From the cell containing the given text, extract its center point as (X, Y) coordinate. 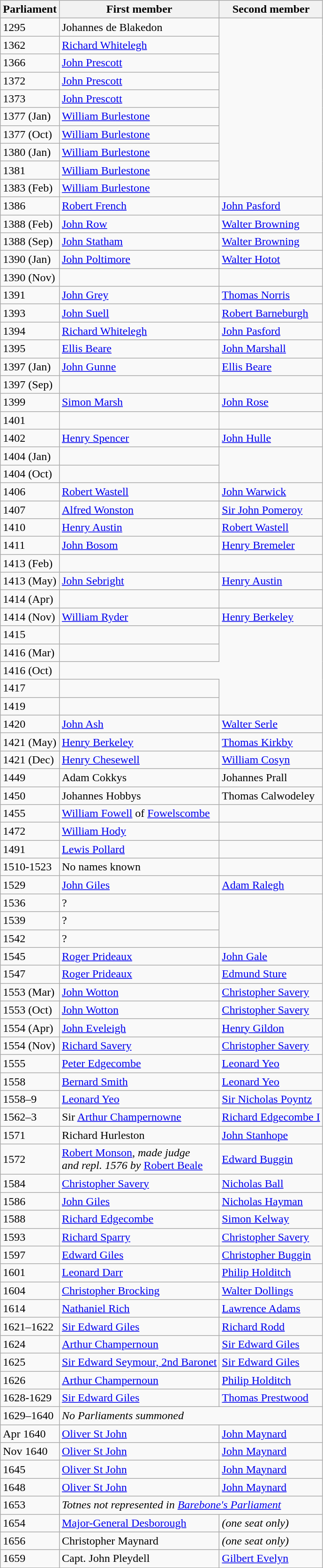
Richard Sparry (139, 1237)
Leonard Darr (139, 1273)
1419 (30, 706)
Lawrence Adams (271, 1308)
Christopher Buggin (271, 1255)
1529 (30, 885)
1391 (30, 295)
Richard Hurleston (139, 1135)
1404 (Jan) (30, 456)
Nicholas Hayman (271, 1201)
1397 (Jan) (30, 367)
1390 (Nov) (30, 277)
1554 (Apr) (30, 1028)
1404 (Oct) (30, 474)
Totnes not represented in Barebone's Parliament (191, 1505)
Thomas Calwodeley (271, 796)
Capt. John Pleydell (139, 1559)
John Statham (139, 242)
Gilbert Evelyn (271, 1559)
Walter Serle (271, 724)
1394 (30, 331)
Apr 1640 (30, 1434)
1601 (30, 1273)
1555 (30, 1063)
First member (139, 9)
Sir Edward Seymour, 2nd Baronet (139, 1362)
Henry Chesewell (139, 760)
John Suell (139, 313)
1397 (Sep) (30, 384)
Bernard Smith (139, 1081)
Johannes Hobbys (139, 796)
John Gunne (139, 367)
1659 (30, 1559)
Robert Monson, made judge and repl. 1576 by Robert Beale (139, 1160)
Second member (271, 9)
1414 (Nov) (30, 617)
Sir Nicholas Poyntz (271, 1099)
Johannes Prall (271, 777)
1386 (30, 206)
John Row (139, 224)
1415 (30, 635)
Edward Giles (139, 1255)
Christopher Brocking (139, 1291)
1628-1629 (30, 1398)
1586 (30, 1201)
1510-1523 (30, 867)
1383 (Feb) (30, 188)
1571 (30, 1135)
Walter Hotot (271, 260)
Adam Ralegh (271, 885)
John Hulle (271, 438)
1416 (Mar) (30, 653)
1542 (30, 938)
John Poltimore (139, 260)
1653 (30, 1505)
Thomas Prestwood (271, 1398)
1295 (30, 27)
1593 (30, 1237)
1450 (30, 796)
1407 (30, 509)
John Sebright (139, 581)
Simon Kelway (271, 1219)
1449 (30, 777)
Henry Bremeler (271, 546)
1584 (30, 1184)
1625 (30, 1362)
Simon Marsh (139, 402)
1406 (30, 492)
John Bosom (139, 546)
No Parliaments summoned (191, 1416)
1390 (Jan) (30, 260)
1539 (30, 921)
Major-General Desborough (139, 1523)
1414 (Apr) (30, 599)
1654 (30, 1523)
1554 (Nov) (30, 1045)
1393 (30, 313)
William Fowell of Fowelscombe (139, 814)
1420 (30, 724)
John Stanhope (271, 1135)
1372 (30, 81)
1381 (30, 170)
1629–1640 (30, 1416)
Edward Buggin (271, 1160)
1395 (30, 349)
1472 (30, 831)
Richard Savery (139, 1045)
Johannes de Blakedon (139, 27)
1413 (May) (30, 581)
1656 (30, 1541)
1421 (Dec) (30, 760)
1553 (Mar) (30, 992)
1597 (30, 1255)
1411 (30, 546)
No names known (139, 867)
Richard Rodd (271, 1326)
Robert Barneburgh (271, 313)
Robert French (139, 206)
John Eveleigh (139, 1028)
1410 (30, 528)
1645 (30, 1469)
1366 (30, 63)
1614 (30, 1308)
John Warwick (271, 492)
1572 (30, 1160)
Nicholas Ball (271, 1184)
William Hody (139, 831)
Henry Spencer (139, 438)
1413 (Feb) (30, 563)
Henry Gildon (271, 1028)
John Ash (139, 724)
1416 (Oct) (30, 670)
1421 (May) (30, 742)
Nathaniel Rich (139, 1308)
Richard Edgecombe I (271, 1117)
Adam Cokkys (139, 777)
1455 (30, 814)
William Ryder (139, 617)
Thomas Kirkby (271, 742)
1377 (Jan) (30, 116)
1388 (Feb) (30, 224)
1648 (30, 1487)
Walter Dollings (271, 1291)
1621–1622 (30, 1326)
1604 (30, 1291)
Edmund Sture (271, 974)
1373 (30, 99)
Parliament (30, 9)
1624 (30, 1344)
John Grey (139, 295)
1417 (30, 688)
1545 (30, 956)
1562–3 (30, 1117)
1491 (30, 849)
William Cosyn (271, 760)
1553 (Oct) (30, 1010)
John Gale (271, 956)
1401 (30, 420)
1626 (30, 1380)
1536 (30, 903)
1388 (Sep) (30, 242)
Sir Arthur Champernowne (139, 1117)
Alfred Wonston (139, 509)
1588 (30, 1219)
John Marshall (271, 349)
John Rose (271, 402)
1362 (30, 45)
1547 (30, 974)
1380 (Jan) (30, 152)
Richard Edgecombe (139, 1219)
1558–9 (30, 1099)
1558 (30, 1081)
1399 (30, 402)
Lewis Pollard (139, 849)
Peter Edgecombe (139, 1063)
Thomas Norris (271, 295)
1377 (Oct) (30, 134)
1402 (30, 438)
Sir John Pomeroy (271, 509)
Nov 1640 (30, 1452)
Christopher Maynard (139, 1541)
